Scan for the cell matching the given text and deliver its [X, Y] coordinate at center. 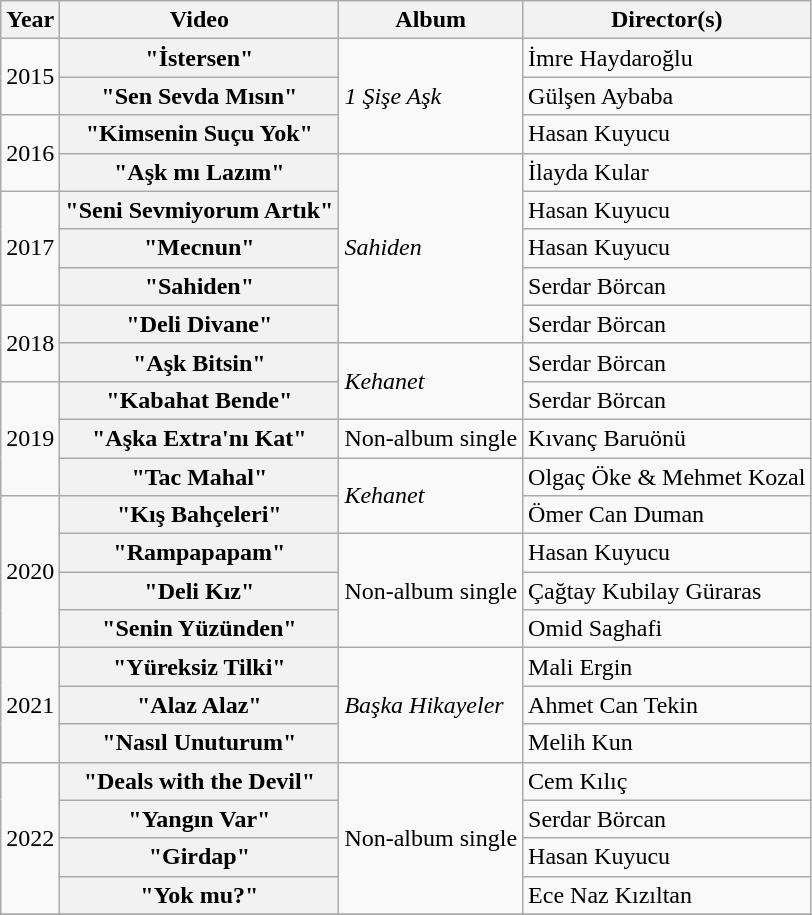
"Sahiden" [200, 286]
2015 [30, 77]
"Seni Sevmiyorum Artık" [200, 210]
Video [200, 20]
Ece Naz Kızıltan [667, 895]
Omid Saghafi [667, 629]
"Kabahat Bende" [200, 400]
2017 [30, 248]
"Aşka Extra'nı Kat" [200, 438]
2022 [30, 838]
2021 [30, 705]
Çağtay Kubilay Güraras [667, 591]
2020 [30, 572]
2018 [30, 343]
"Yangın Var" [200, 819]
"Deals with the Devil" [200, 781]
Director(s) [667, 20]
"Girdap" [200, 857]
"Deli Divane" [200, 324]
Sahiden [431, 248]
"Aşk mı Lazım" [200, 172]
"Sen Sevda Mısın" [200, 96]
Başka Hikayeler [431, 705]
"Rampapapam" [200, 553]
İmre Haydaroğlu [667, 58]
"Aşk Bitsin" [200, 362]
"Tac Mahal" [200, 477]
2019 [30, 438]
1 Şişe Aşk [431, 96]
"Yok mu?" [200, 895]
"Mecnun" [200, 248]
Ahmet Can Tekin [667, 705]
Cem Kılıç [667, 781]
Gülşen Aybaba [667, 96]
Olgaç Öke & Mehmet Kozal [667, 477]
Mali Ergin [667, 667]
"Senin Yüzünden" [200, 629]
Album [431, 20]
"Yüreksiz Tilki" [200, 667]
Melih Kun [667, 743]
Year [30, 20]
"Kış Bahçeleri" [200, 515]
İlayda Kular [667, 172]
Kıvanç Baruönü [667, 438]
"Alaz Alaz" [200, 705]
"Deli Kız" [200, 591]
"Kimsenin Suçu Yok" [200, 134]
"İstersen" [200, 58]
"Nasıl Unuturum" [200, 743]
2016 [30, 153]
Ömer Can Duman [667, 515]
